Return the (x, y) coordinate for the center point of the cell that contains the specified text.  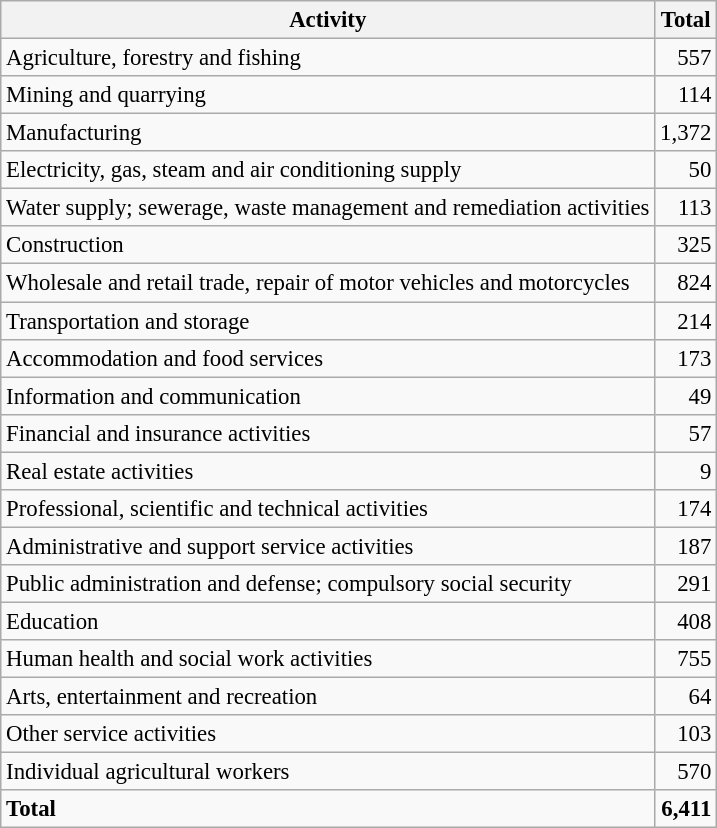
187 (686, 546)
755 (686, 659)
103 (686, 734)
174 (686, 509)
Water supply; sewerage, waste management and remediation activities (328, 208)
Construction (328, 245)
Wholesale and retail trade, repair of motor vehicles and motorcycles (328, 283)
408 (686, 621)
114 (686, 95)
291 (686, 584)
Professional, scientific and technical activities (328, 509)
Accommodation and food services (328, 358)
64 (686, 697)
Other service activities (328, 734)
9 (686, 471)
57 (686, 433)
Arts, entertainment and recreation (328, 697)
Manufacturing (328, 133)
49 (686, 396)
Transportation and storage (328, 321)
Agriculture, forestry and fishing (328, 58)
Mining and quarrying (328, 95)
Public administration and defense; compulsory social security (328, 584)
Human health and social work activities (328, 659)
214 (686, 321)
Real estate activities (328, 471)
824 (686, 283)
Education (328, 621)
Administrative and support service activities (328, 546)
Information and communication (328, 396)
Financial and insurance activities (328, 433)
570 (686, 772)
325 (686, 245)
113 (686, 208)
173 (686, 358)
50 (686, 170)
6,411 (686, 809)
Electricity, gas, steam and air conditioning supply (328, 170)
1,372 (686, 133)
Activity (328, 20)
Individual agricultural workers (328, 772)
557 (686, 58)
